Find where the given text appears and provide that cell's center as [x, y] coordinate. 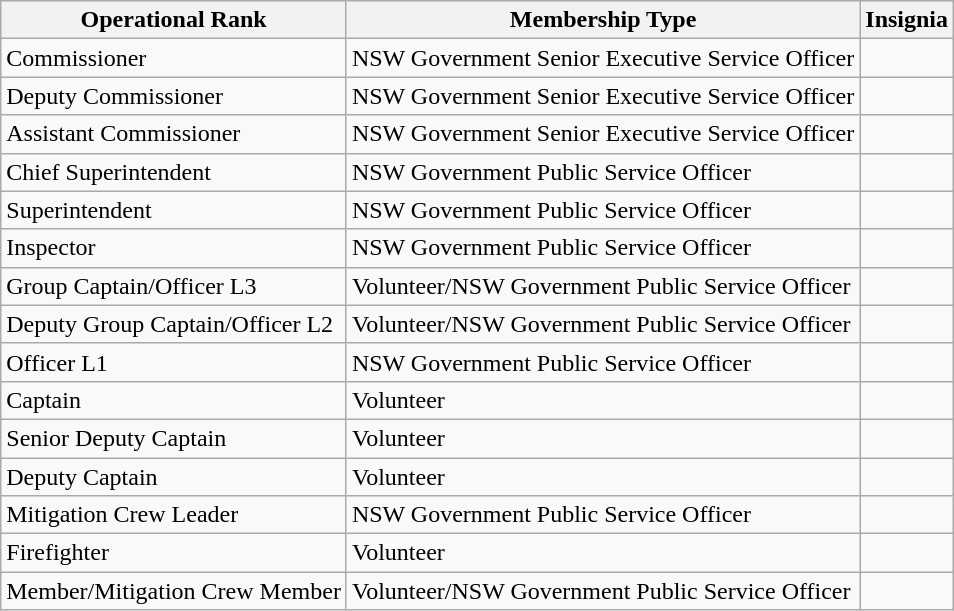
Commissioner [174, 58]
Insignia [907, 20]
Deputy Captain [174, 477]
Membership Type [602, 20]
Deputy Commissioner [174, 96]
Assistant Commissioner [174, 134]
Firefighter [174, 553]
Senior Deputy Captain [174, 438]
Member/Mitigation Crew Member [174, 591]
Operational Rank [174, 20]
Deputy Group Captain/Officer L2 [174, 324]
Captain [174, 400]
Mitigation Crew Leader [174, 515]
Chief Superintendent [174, 172]
Superintendent [174, 210]
Inspector [174, 248]
Officer L1 [174, 362]
Group Captain/Officer L3 [174, 286]
